Detect which cell encompasses the target text, then output its [X, Y] center coordinate. 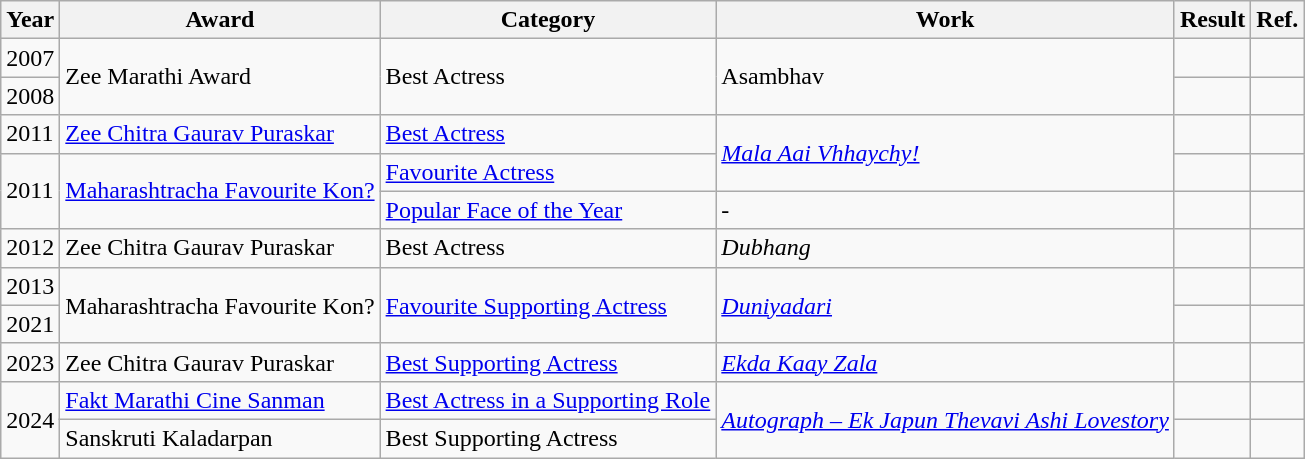
2024 [30, 419]
Asambhav [946, 77]
Result [1212, 20]
Sanskruti Kaladarpan [220, 438]
Duniyadari [946, 305]
2007 [30, 58]
Ref. [1278, 20]
Award [220, 20]
Work [946, 20]
Year [30, 20]
Favourite Actress [548, 172]
2023 [30, 362]
Mala Aai Vhhaychy! [946, 153]
Favourite Supporting Actress [548, 305]
2012 [30, 248]
- [946, 210]
2021 [30, 324]
Best Actress in a Supporting Role [548, 400]
Popular Face of the Year [548, 210]
Dubhang [946, 248]
Category [548, 20]
Fakt Marathi Cine Sanman [220, 400]
2013 [30, 286]
Ekda Kaay Zala [946, 362]
Autograph – Ek Japun Thevavi Ashi Lovestory [946, 419]
Zee Marathi Award [220, 77]
2008 [30, 96]
